Extract the [X, Y] coordinate from the center of the cell holding the provided text.  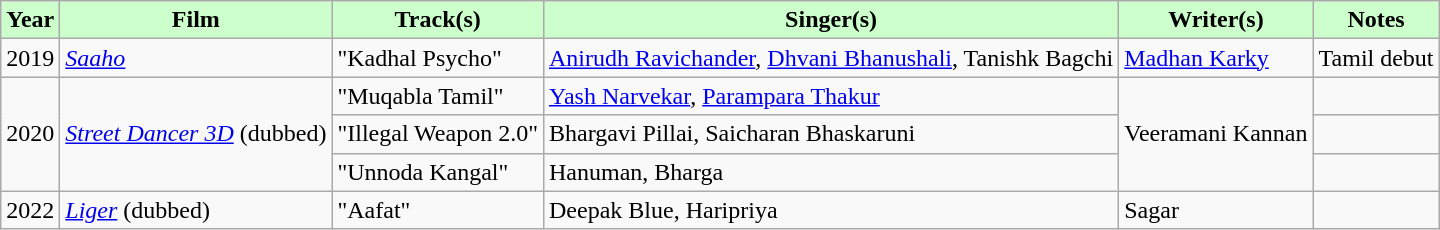
Writer(s) [1216, 20]
2022 [30, 210]
Anirudh Ravichander, Dhvani Bhanushali, Tanishk Bagchi [830, 58]
"Unnoda Kangal" [438, 172]
Track(s) [438, 20]
Bhargavi Pillai, Saicharan Bhaskaruni [830, 134]
Saaho [196, 58]
Notes [1376, 20]
Liger (dubbed) [196, 210]
Year [30, 20]
"Muqabla Tamil" [438, 96]
Street Dancer 3D (dubbed) [196, 134]
Veeramani Kannan [1216, 134]
Sagar [1216, 210]
Hanuman, Bharga [830, 172]
Singer(s) [830, 20]
Yash Narvekar, Parampara Thakur [830, 96]
Film [196, 20]
2019 [30, 58]
Tamil debut [1376, 58]
"Aafat" [438, 210]
Madhan Karky [1216, 58]
"Kadhal Psycho" [438, 58]
2020 [30, 134]
"Illegal Weapon 2.0" [438, 134]
Deepak Blue, Haripriya [830, 210]
